Search for the cell housing the specified text and yield its [X, Y] center coordinate. 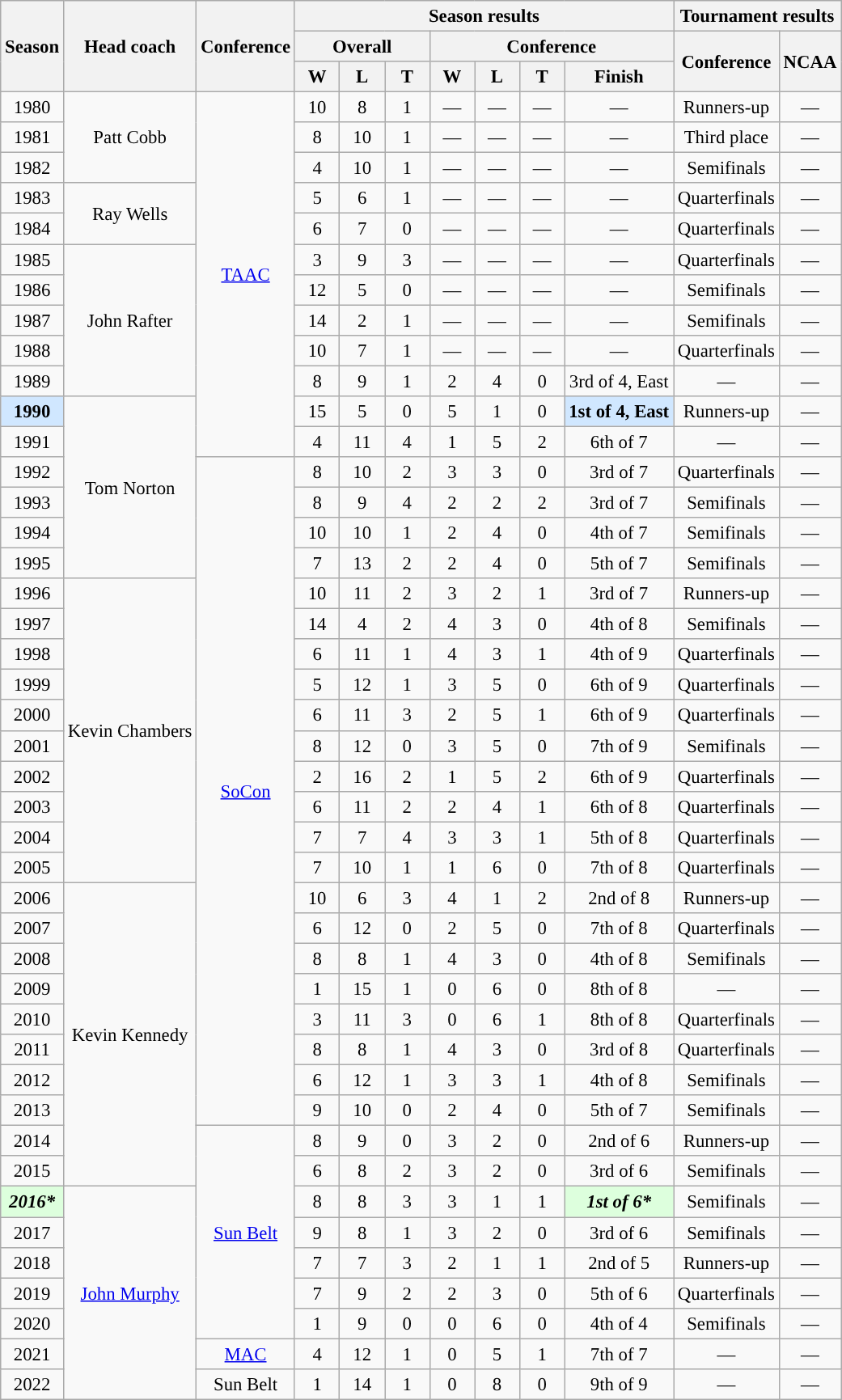
John Rafter [129, 320]
1999 [32, 685]
1993 [32, 502]
4th of 4 [620, 1323]
2019 [32, 1293]
1981 [32, 137]
2012 [32, 1081]
3rd of 4, East [620, 381]
2017 [32, 1233]
2002 [32, 776]
2014 [32, 1141]
1982 [32, 168]
Tom Norton [129, 488]
2005 [32, 868]
Head coach [129, 47]
2011 [32, 1050]
2022 [32, 1385]
2nd of 8 [620, 898]
4th of 7 [620, 533]
1995 [32, 564]
2000 [32, 716]
2018 [32, 1263]
9th of 9 [620, 1385]
Overall [362, 47]
1996 [32, 594]
1st of 4, East [620, 412]
1987 [32, 320]
NCAA [810, 61]
5th of 8 [620, 837]
2020 [32, 1323]
2013 [32, 1110]
2021 [32, 1354]
1998 [32, 654]
2015 [32, 1172]
2001 [32, 746]
2007 [32, 928]
1980 [32, 108]
Finish [620, 77]
Tournament results [757, 16]
1991 [32, 442]
4th of 9 [620, 654]
2009 [32, 989]
7th of 9 [620, 746]
6th of 7 [620, 442]
13 [362, 564]
Season results [484, 16]
2nd of 5 [620, 1263]
2008 [32, 958]
Third place [726, 137]
2010 [32, 1020]
2003 [32, 806]
TAAC [246, 275]
John Murphy [129, 1292]
Kevin Kennedy [129, 1034]
6th of 8 [620, 806]
5th of 6 [620, 1293]
1986 [32, 290]
1st of 6* [620, 1202]
1990 [32, 412]
1989 [32, 381]
Season [32, 47]
3rd of 8 [620, 1050]
1997 [32, 624]
2004 [32, 837]
1992 [32, 472]
Kevin Chambers [129, 730]
Ray Wells [129, 214]
1988 [32, 350]
Patt Cobb [129, 137]
1994 [32, 533]
1985 [32, 260]
7th of 7 [620, 1354]
1984 [32, 229]
16 [362, 776]
MAC [246, 1354]
2nd of 6 [620, 1141]
1983 [32, 198]
2016* [32, 1202]
2006 [32, 898]
SoCon [246, 791]
